Locate the cell with the specified text and output its (X, Y) center coordinate. 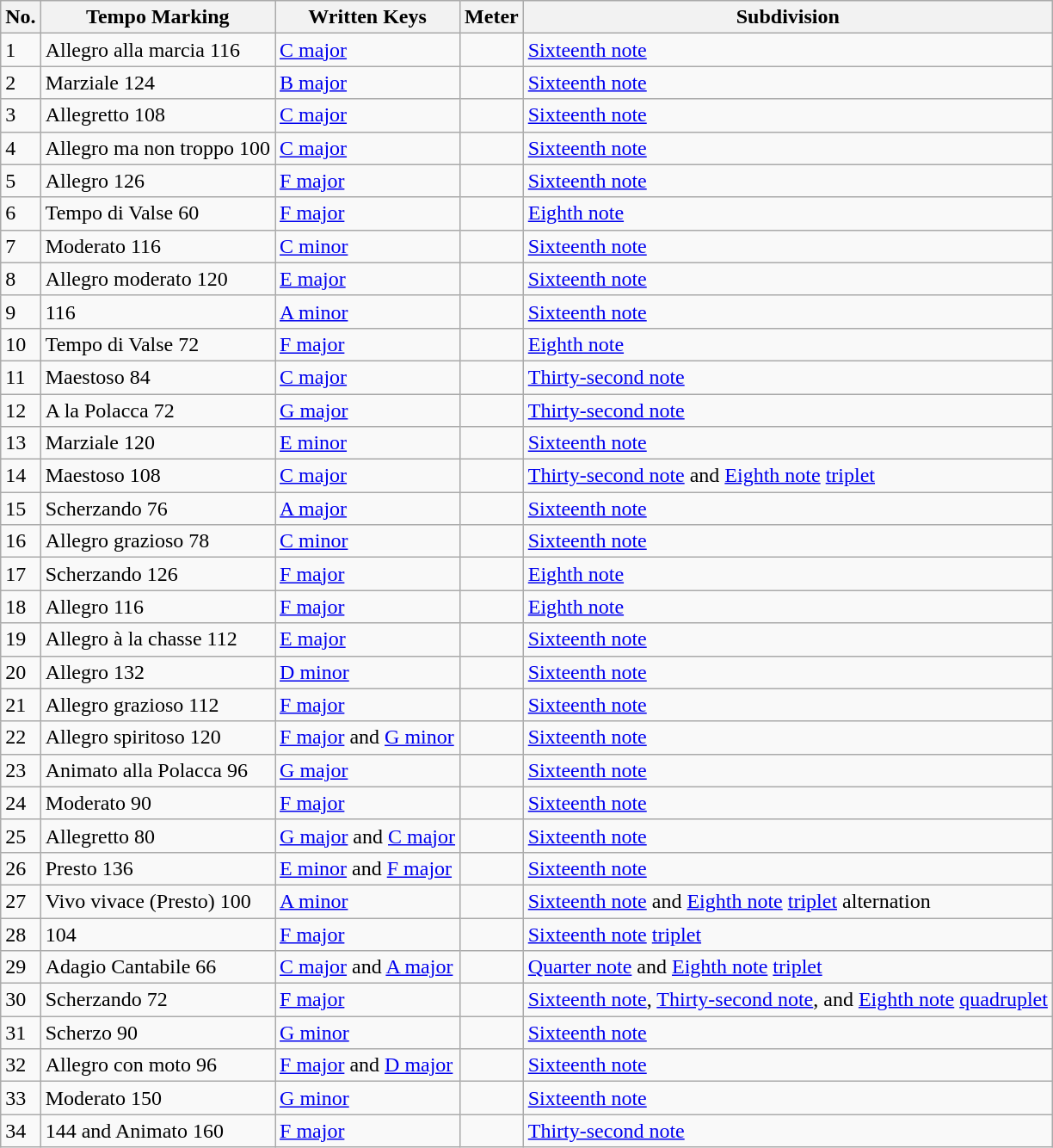
14 (21, 476)
Tempo di Valse 60 (157, 213)
Written Keys (368, 17)
11 (21, 377)
Marziale 120 (157, 443)
E minor and F major (368, 868)
Thirty-second note and Eighth note triplet (788, 476)
G major and C major (368, 836)
F major and G minor (368, 738)
Sixteenth note and Eighth note triplet alternation (788, 901)
7 (21, 246)
A la Polacca 72 (157, 410)
Maestoso 108 (157, 476)
Tempo Marking (157, 17)
Tempo di Valse 72 (157, 344)
23 (21, 770)
28 (21, 934)
E minor (368, 443)
24 (21, 803)
Allegretto 80 (157, 836)
Adagio Cantabile 66 (157, 967)
21 (21, 705)
Moderato 90 (157, 803)
Allegretto 108 (157, 115)
4 (21, 148)
19 (21, 639)
26 (21, 868)
20 (21, 672)
10 (21, 344)
Scherzando 126 (157, 574)
Marziale 124 (157, 83)
33 (21, 1098)
5 (21, 181)
Allegro con moto 96 (157, 1065)
C major and A major (368, 967)
Allegro ma non troppo 100 (157, 148)
Allegro alla marcia 116 (157, 50)
15 (21, 509)
F major and D major (368, 1065)
1 (21, 50)
Quarter note and Eighth note triplet (788, 967)
30 (21, 1000)
104 (157, 934)
Animato alla Polacca 96 (157, 770)
144 and Animato 160 (157, 1131)
12 (21, 410)
Moderato 150 (157, 1098)
6 (21, 213)
Vivo vivace (Presto) 100 (157, 901)
Scherzando 76 (157, 509)
116 (157, 312)
27 (21, 901)
18 (21, 607)
A major (368, 509)
3 (21, 115)
Sixteenth note triplet (788, 934)
Moderato 116 (157, 246)
25 (21, 836)
Allegro spiritoso 120 (157, 738)
Presto 136 (157, 868)
8 (21, 279)
9 (21, 312)
Allegro 116 (157, 607)
Scherzo 90 (157, 1033)
29 (21, 967)
B major (368, 83)
Allegro grazioso 78 (157, 541)
Scherzando 72 (157, 1000)
34 (21, 1131)
Meter (492, 17)
Subdivision (788, 17)
22 (21, 738)
Allegro grazioso 112 (157, 705)
32 (21, 1065)
Allegro 132 (157, 672)
17 (21, 574)
Allegro à la chasse 112 (157, 639)
D minor (368, 672)
Sixteenth note, Thirty-second note, and Eighth note quadruplet (788, 1000)
2 (21, 83)
Maestoso 84 (157, 377)
13 (21, 443)
Allegro 126 (157, 181)
No. (21, 17)
31 (21, 1033)
16 (21, 541)
Allegro moderato 120 (157, 279)
